From the cell containing the given text, extract its center point as (X, Y) coordinate. 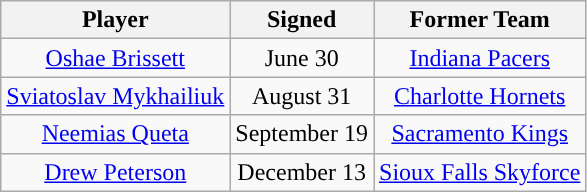
December 13 (302, 172)
Sviatoslav Mykhailiuk (116, 96)
August 31 (302, 96)
Indiana Pacers (480, 58)
Player (116, 20)
Signed (302, 20)
Drew Peterson (116, 172)
Neemias Queta (116, 134)
Sacramento Kings (480, 134)
Charlotte Hornets (480, 96)
June 30 (302, 58)
Oshae Brissett (116, 58)
September 19 (302, 134)
Sioux Falls Skyforce (480, 172)
Former Team (480, 20)
